Find where the given text appears and provide that cell's center as [x, y] coordinate. 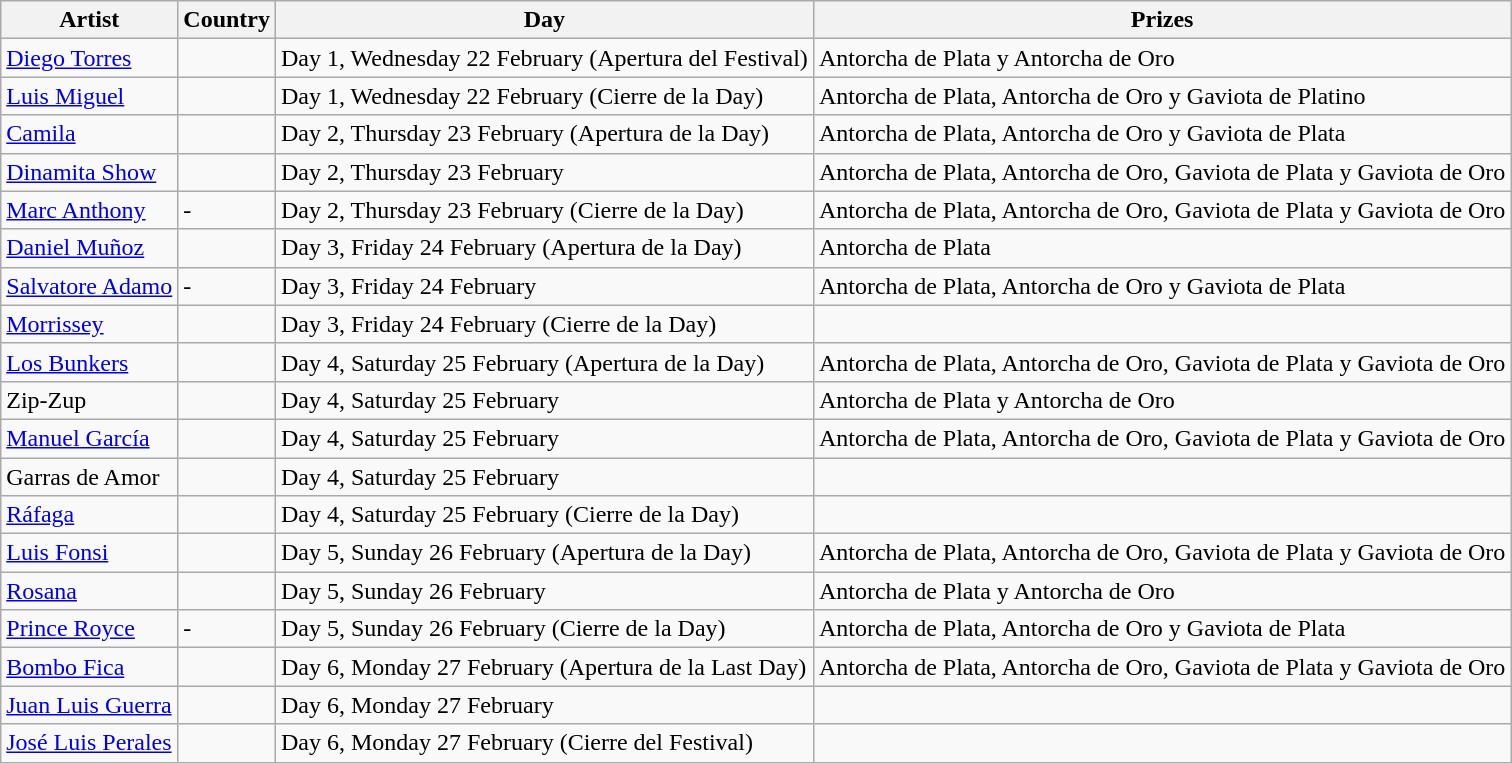
José Luis Perales [90, 743]
Luis Fonsi [90, 553]
Salvatore Adamo [90, 286]
Dinamita Show [90, 172]
Antorcha de Plata [1162, 248]
Artist [90, 20]
Day 2, Thursday 23 February [545, 172]
Camila [90, 134]
Day 5, Sunday 26 February (Apertura de la Day) [545, 553]
Rosana [90, 591]
Juan Luis Guerra [90, 705]
Day 5, Sunday 26 February [545, 591]
Day 1, Wednesday 22 February (Apertura del Festival) [545, 58]
Day 4, Saturday 25 February (Cierre de la Day) [545, 515]
Luis Miguel [90, 96]
Ráfaga [90, 515]
Day 1, Wednesday 22 February (Cierre de la Day) [545, 96]
Prizes [1162, 20]
Los Bunkers [90, 362]
Morrissey [90, 324]
Day 3, Friday 24 February (Cierre de la Day) [545, 324]
Day 2, Thursday 23 February (Apertura de la Day) [545, 134]
Day 4, Saturday 25 February (Apertura de la Day) [545, 362]
Manuel García [90, 438]
Day 6, Monday 27 February (Apertura de la Last Day) [545, 667]
Bombo Fica [90, 667]
Marc Anthony [90, 210]
Day 2, Thursday 23 February (Cierre de la Day) [545, 210]
Day 6, Monday 27 February (Cierre del Festival) [545, 743]
Daniel Muñoz [90, 248]
Day [545, 20]
Prince Royce [90, 629]
Day 5, Sunday 26 February (Cierre de la Day) [545, 629]
Zip-Zup [90, 400]
Day 6, Monday 27 February [545, 705]
Country [227, 20]
Garras de Amor [90, 477]
Day 3, Friday 24 February [545, 286]
Diego Torres [90, 58]
Antorcha de Plata, Antorcha de Oro y Gaviota de Platino [1162, 96]
Day 3, Friday 24 February (Apertura de la Day) [545, 248]
